Determine the [X, Y] coordinate at the center of the cell enclosing the given text.  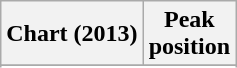
Peakposition [189, 34]
Chart (2013) [72, 34]
